From the cell containing the given text, extract its center point as [X, Y] coordinate. 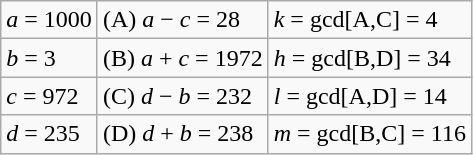
a = 1000 [50, 20]
h = gcd[B,D] = 34 [370, 58]
(C) d − b = 232 [182, 96]
b = 3 [50, 58]
(B) a + c = 1972 [182, 58]
d = 235 [50, 134]
m = gcd[B,C] = 116 [370, 134]
c = 972 [50, 96]
l = gcd[A,D] = 14 [370, 96]
k = gcd[A,C] = 4 [370, 20]
(A) a − c = 28 [182, 20]
(D) d + b = 238 [182, 134]
